Capture the cell that displays the provided text and extract its [X, Y] central coordinate. 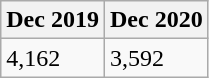
3,592 [156, 58]
Dec 2020 [156, 20]
Dec 2019 [53, 20]
4,162 [53, 58]
